Locate the cell with the specified text and output its [X, Y] center coordinate. 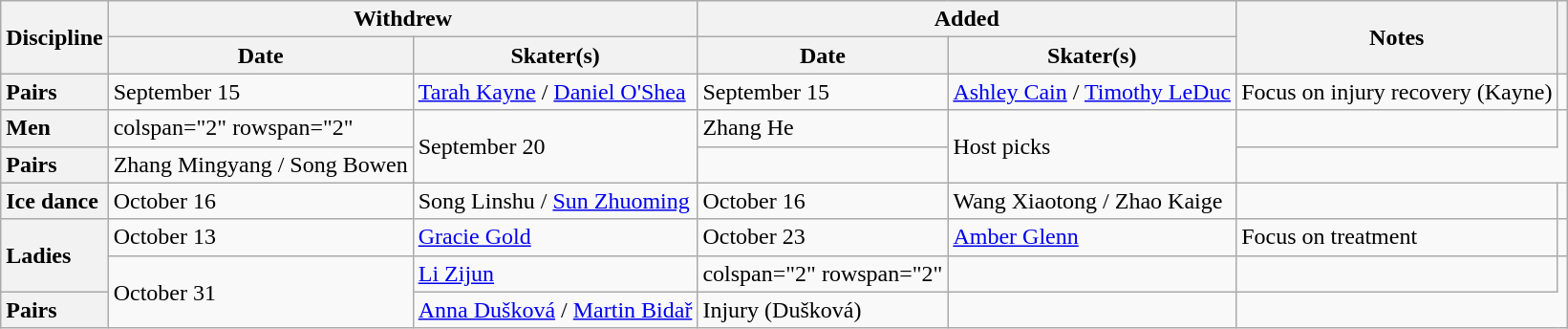
Focus on injury recovery (Kayne) [1397, 92]
Zhang Mingyang / Song Bowen [260, 164]
Host picks [1092, 146]
October 23 [823, 237]
Anna Dušková / Martin Bidař [555, 310]
Song Linshu / Sun Zhuoming [555, 201]
Ashley Cain / Timothy LeDuc [1092, 92]
Injury (Dušková) [823, 310]
Men [54, 128]
Li Zijun [555, 274]
September 20 [555, 146]
Zhang He [823, 128]
October 31 [260, 292]
Notes [1397, 37]
Focus on treatment [1397, 237]
Ice dance [54, 201]
Discipline [54, 37]
Tarah Kayne / Daniel O'Shea [555, 92]
Wang Xiaotong / Zhao Kaige [1092, 201]
Amber Glenn [1092, 237]
Ladies [54, 255]
October 13 [260, 237]
Gracie Gold [555, 237]
Added [967, 19]
Withdrew [403, 19]
